Capture the cell that displays the provided text and extract its [x, y] central coordinate. 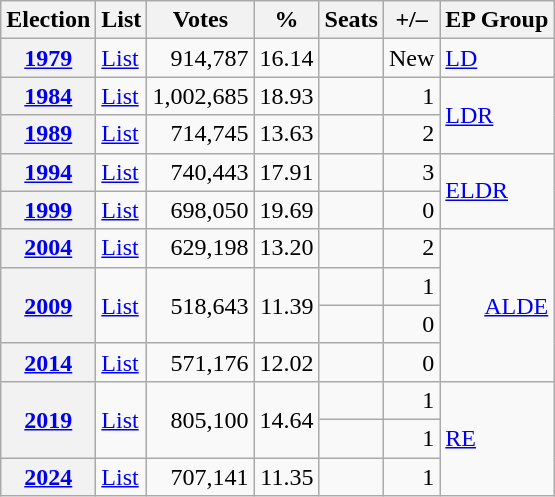
Votes [200, 20]
518,643 [200, 305]
2024 [48, 477]
3 [411, 172]
Election [48, 20]
1979 [48, 58]
2004 [48, 248]
14.64 [286, 419]
714,745 [200, 134]
19.69 [286, 210]
740,443 [200, 172]
17.91 [286, 172]
RE [497, 438]
LD [497, 58]
EP Group [497, 20]
ELDR [497, 191]
New [411, 58]
1989 [48, 134]
% [286, 20]
13.20 [286, 248]
1984 [48, 96]
LDR [497, 115]
2019 [48, 419]
+/– [411, 20]
629,198 [200, 248]
707,141 [200, 477]
2009 [48, 305]
571,176 [200, 362]
805,100 [200, 419]
16.14 [286, 58]
2014 [48, 362]
11.39 [286, 305]
ALDE [497, 305]
914,787 [200, 58]
Seats [351, 20]
1,002,685 [200, 96]
1999 [48, 210]
18.93 [286, 96]
1994 [48, 172]
11.35 [286, 477]
12.02 [286, 362]
698,050 [200, 210]
13.63 [286, 134]
